Search for the cell housing the specified text and yield its (X, Y) center coordinate. 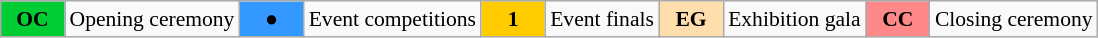
Opening ceremony (152, 19)
CC (898, 19)
Event competitions (392, 19)
Exhibition gala (794, 19)
EG (691, 19)
1 (513, 19)
Closing ceremony (1014, 19)
● (271, 19)
Event finals (602, 19)
OC (32, 19)
